Extract the [X, Y] coordinate from the center of the cell holding the provided text.  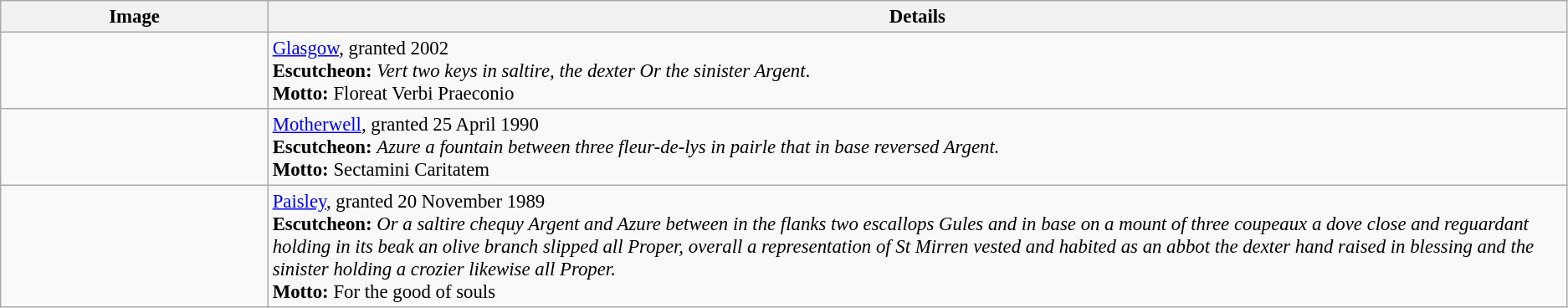
Details [917, 17]
Glasgow, granted 2002Escutcheon: Vert two keys in saltire, the dexter Or the sinister Argent. Motto: Floreat Verbi Praeconio [917, 71]
Image [135, 17]
